Capture the cell that displays the provided text and extract its [x, y] central coordinate. 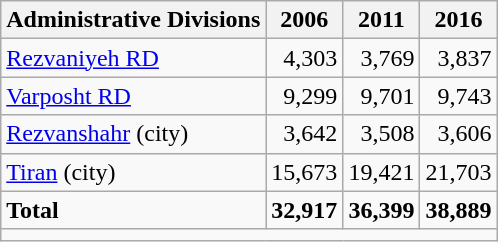
Tiran (city) [134, 172]
Total [134, 210]
36,399 [382, 210]
3,837 [458, 58]
9,743 [458, 96]
Administrative Divisions [134, 20]
3,508 [382, 134]
Varposht RD [134, 96]
3,606 [458, 134]
2016 [458, 20]
2006 [304, 20]
9,701 [382, 96]
9,299 [304, 96]
32,917 [304, 210]
3,642 [304, 134]
2011 [382, 20]
15,673 [304, 172]
Rezvaniyeh RD [134, 58]
38,889 [458, 210]
Rezvanshahr (city) [134, 134]
21,703 [458, 172]
3,769 [382, 58]
4,303 [304, 58]
19,421 [382, 172]
